Determine the [X, Y] coordinate at the center of the cell enclosing the given text.  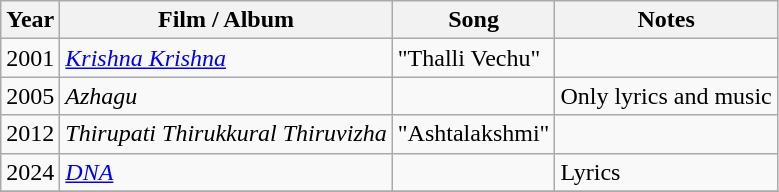
DNA [226, 172]
Notes [666, 20]
"Thalli Vechu" [474, 58]
Song [474, 20]
Krishna Krishna [226, 58]
Only lyrics and music [666, 96]
Year [30, 20]
2005 [30, 96]
"Ashtalakshmi" [474, 134]
Azhagu [226, 96]
2024 [30, 172]
Lyrics [666, 172]
Film / Album [226, 20]
Thirupati Thirukkural Thiruvizha [226, 134]
2001 [30, 58]
2012 [30, 134]
